Capture the cell that displays the provided text and extract its [x, y] central coordinate. 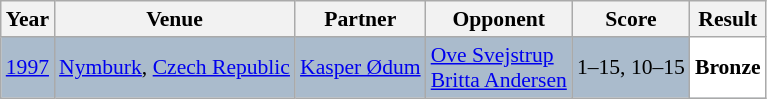
Year [28, 19]
Result [728, 19]
Venue [174, 19]
1997 [28, 68]
Bronze [728, 68]
1–15, 10–15 [631, 68]
Kasper Ødum [360, 68]
Ove Svejstrup Britta Andersen [499, 68]
Partner [360, 19]
Opponent [499, 19]
Nymburk, Czech Republic [174, 68]
Score [631, 19]
